Pinpoint the cell where the given text exists, returning its [X, Y] midpoint coordinate. 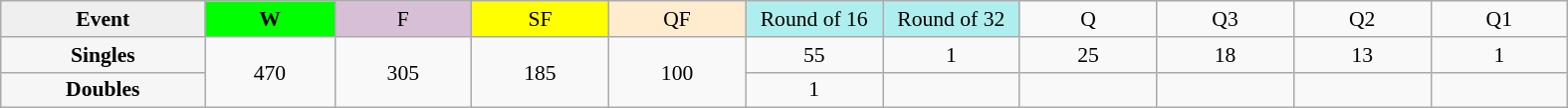
Event [104, 19]
100 [677, 72]
SF [541, 19]
55 [814, 55]
13 [1362, 55]
Singles [104, 55]
Doubles [104, 90]
Round of 16 [814, 19]
Q2 [1362, 19]
W [270, 19]
QF [677, 19]
185 [541, 72]
F [403, 19]
Q3 [1226, 19]
18 [1226, 55]
305 [403, 72]
Q [1088, 19]
470 [270, 72]
25 [1088, 55]
Round of 32 [951, 19]
Q1 [1499, 19]
